Extract the [X, Y] coordinate from the center of the cell holding the provided text.  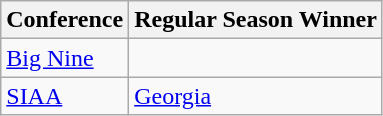
Big Nine [65, 58]
SIAA [65, 96]
Georgia [256, 96]
Conference [65, 20]
Regular Season Winner [256, 20]
